From the cell containing the given text, extract its center point as [X, Y] coordinate. 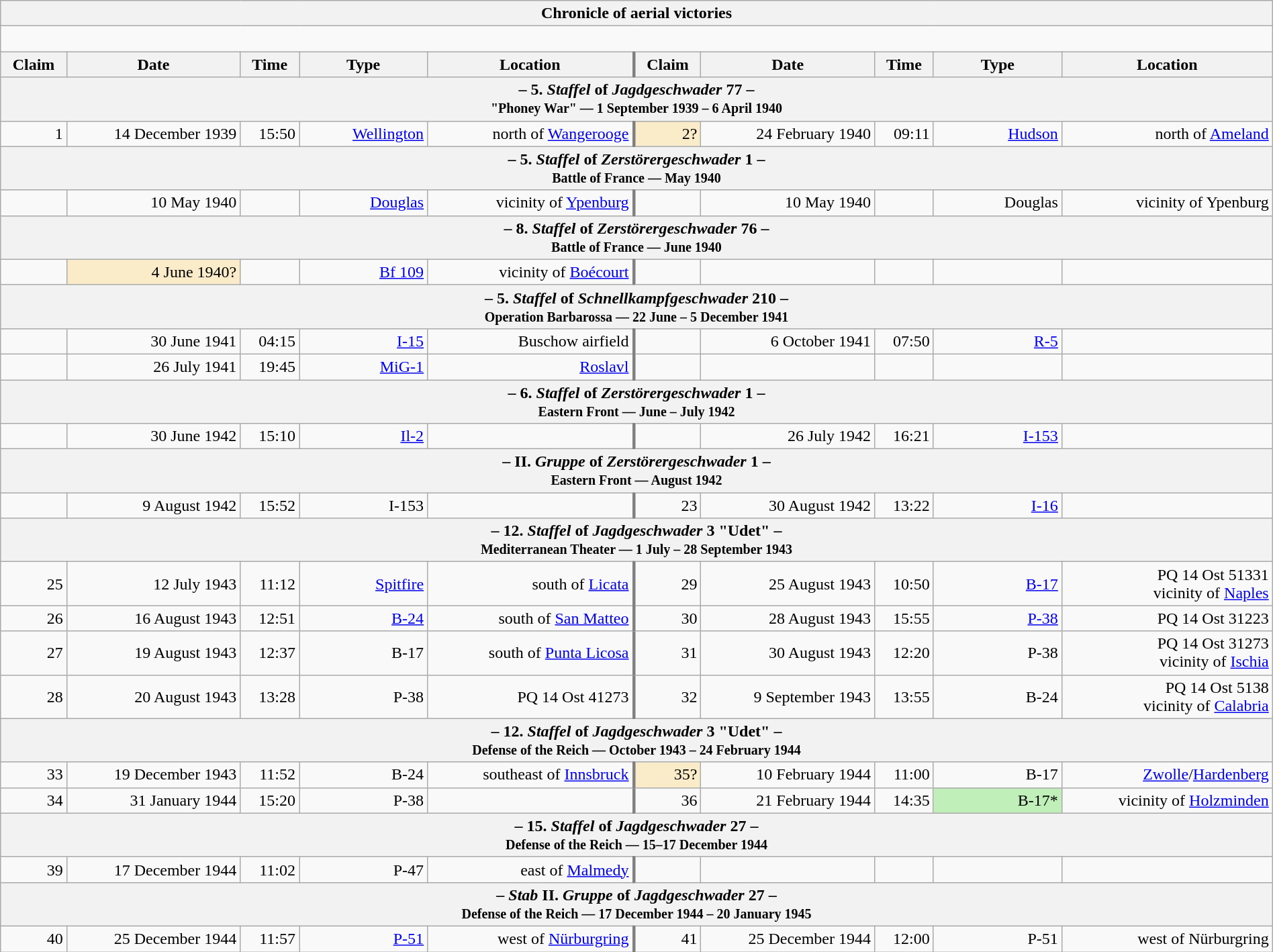
35? [667, 775]
23 [667, 506]
– 5. Staffel of Zerstörergeschwader 1 –Battle of France — May 1940 [636, 168]
15:10 [270, 436]
21 February 1944 [788, 800]
vicinity of Holzminden [1167, 800]
R-5 [998, 341]
9 August 1942 [153, 506]
29 [667, 584]
southeast of Innsbruck [530, 775]
9 September 1943 [788, 697]
12 July 1943 [153, 584]
04:15 [270, 341]
– 15. Staffel of Jagdgeschwader 27 –Defense of the Reich — 15–17 December 1944 [636, 835]
– II. Gruppe of Zerstörergeschwader 1 –Eastern Front — August 1942 [636, 471]
16:21 [904, 436]
– 12. Staffel of Jagdgeschwader 3 "Udet" –Mediterranean Theater — 1 July – 28 September 1943 [636, 540]
P-47 [364, 869]
11:02 [270, 869]
I-16 [998, 506]
27 [34, 653]
34 [34, 800]
Buschow airfield [530, 341]
12:20 [904, 653]
– 6. Staffel of Zerstörergeschwader 1 –Eastern Front — June – July 1942 [636, 401]
41 [667, 939]
Il-2 [364, 436]
south of Licata [530, 584]
33 [34, 775]
2? [667, 134]
13:28 [270, 697]
PQ 14 Ost 31223 [1167, 618]
14 December 1939 [153, 134]
19 December 1943 [153, 775]
16 August 1943 [153, 618]
15:50 [270, 134]
vicinity of Boécourt [530, 272]
north of Ameland [1167, 134]
13:55 [904, 697]
– 8. Staffel of Zerstörergeschwader 76 –Battle of France — June 1940 [636, 238]
14:35 [904, 800]
30 August 1942 [788, 506]
40 [34, 939]
I-15 [364, 341]
11:52 [270, 775]
PQ 14 Ost 51331vicinity of Naples [1167, 584]
– 12. Staffel of Jagdgeschwader 3 "Udet" –Defense of the Reich — October 1943 – 24 February 1944 [636, 740]
12:00 [904, 939]
4 June 1940? [153, 272]
25 August 1943 [788, 584]
26 [34, 618]
24 February 1940 [788, 134]
Zwolle/Hardenberg [1167, 775]
Chronicle of aerial victories [636, 13]
28 [34, 697]
30 June 1941 [153, 341]
10 February 1944 [788, 775]
Roslavl [530, 367]
Wellington [364, 134]
PQ 14 Ost 5138vicinity of Calabria [1167, 697]
25 [34, 584]
PQ 14 Ost 31273vicinity of Ischia [1167, 653]
11:00 [904, 775]
28 August 1943 [788, 618]
– 5. Staffel of Schnellkampfgeschwader 210 –Operation Barbarossa — 22 June – 5 December 1941 [636, 306]
12:37 [270, 653]
07:50 [904, 341]
10:50 [904, 584]
30 [667, 618]
26 July 1941 [153, 367]
B-17* [998, 800]
09:11 [904, 134]
south of Punta Licosa [530, 653]
13:22 [904, 506]
31 [667, 653]
PQ 14 Ost 41273 [530, 697]
11:57 [270, 939]
30 June 1942 [153, 436]
15:20 [270, 800]
MiG-1 [364, 367]
15:55 [904, 618]
31 January 1944 [153, 800]
39 [34, 869]
12:51 [270, 618]
20 August 1943 [153, 697]
17 December 1944 [153, 869]
north of Wangerooge [530, 134]
Bf 109 [364, 272]
30 August 1943 [788, 653]
south of San Matteo [530, 618]
36 [667, 800]
Hudson [998, 134]
19:45 [270, 367]
26 July 1942 [788, 436]
Spitfire [364, 584]
– Stab II. Gruppe of Jagdgeschwader 27 –Defense of the Reich — 17 December 1944 – 20 January 1945 [636, 904]
1 [34, 134]
6 October 1941 [788, 341]
15:52 [270, 506]
11:12 [270, 584]
– 5. Staffel of Jagdgeschwader 77 –"Phoney War" — 1 September 1939 – 6 April 1940 [636, 99]
32 [667, 697]
east of Malmedy [530, 869]
19 August 1943 [153, 653]
